Identify which cell holds the provided text, then report its [X, Y] central coordinate. 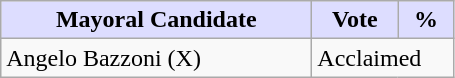
Vote [355, 20]
Mayoral Candidate [156, 20]
Angelo Bazzoni (X) [156, 58]
% [426, 20]
Acclaimed [383, 58]
